Output the (x, y) coordinate of the center of the cell containing the given text.  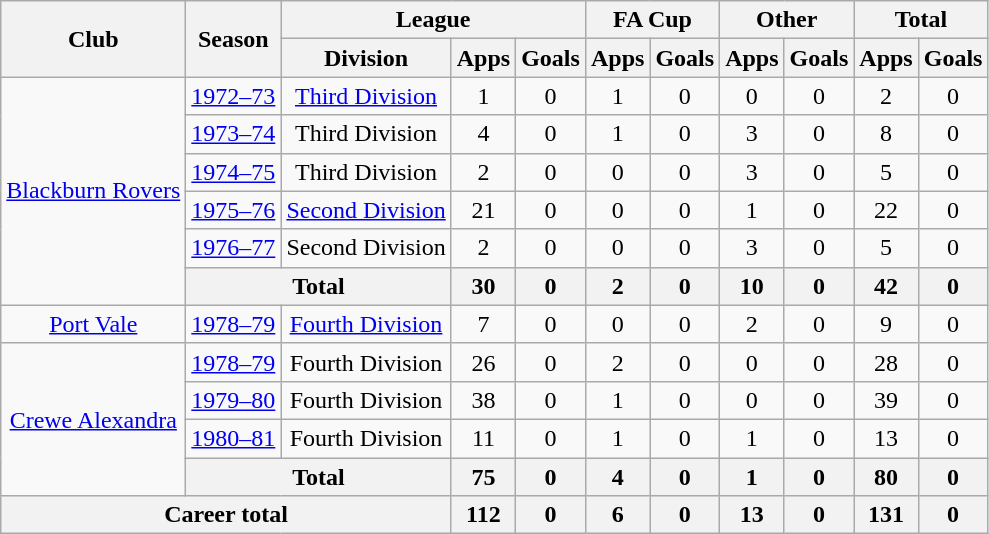
7 (483, 324)
9 (886, 324)
11 (483, 438)
39 (886, 400)
Crewe Alexandra (94, 419)
22 (886, 210)
38 (483, 400)
112 (483, 515)
FA Cup (652, 20)
1973–74 (234, 134)
1980–81 (234, 438)
1975–76 (234, 210)
42 (886, 286)
League (434, 20)
6 (617, 515)
Division (366, 58)
Career total (226, 515)
28 (886, 362)
21 (483, 210)
80 (886, 477)
1974–75 (234, 172)
Season (234, 39)
Port Vale (94, 324)
Other (787, 20)
10 (752, 286)
8 (886, 134)
Club (94, 39)
26 (483, 362)
30 (483, 286)
Blackburn Rovers (94, 191)
1979–80 (234, 400)
75 (483, 477)
131 (886, 515)
1976–77 (234, 248)
1972–73 (234, 96)
